Detect which cell encompasses the target text, then output its [x, y] center coordinate. 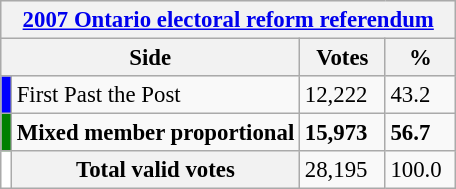
% [420, 58]
12,222 [343, 95]
43.2 [420, 95]
100.0 [420, 170]
First Past the Post [155, 95]
56.7 [420, 133]
Mixed member proportional [155, 133]
2007 Ontario electoral reform referendum [228, 20]
Total valid votes [155, 170]
Votes [343, 58]
28,195 [343, 170]
Side [150, 58]
15,973 [343, 133]
